Return [x, y] of the center of cell containing provided text 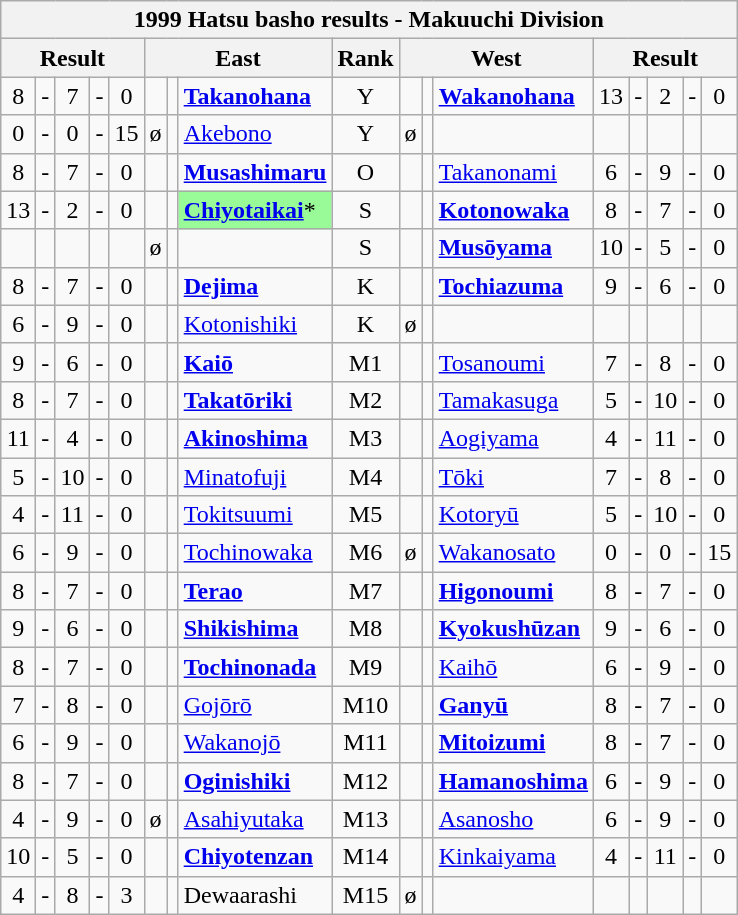
Hamanoshima [513, 781]
Takanohana [255, 96]
Kotoryū [513, 515]
Chiyotaikai* [255, 210]
Wakanosato [513, 553]
Tochinowaka [255, 553]
M12 [366, 781]
Kinkaiyama [513, 857]
Takatōriki [255, 400]
Chiyotenzan [255, 857]
Kaihō [513, 667]
M14 [366, 857]
Gojōrō [255, 705]
Kyokushūzan [513, 629]
Minatofuji [255, 477]
Wakanojō [255, 743]
Asahiyutaka [255, 819]
1999 Hatsu basho results - Makuuchi Division [369, 20]
Oginishiki [255, 781]
O [366, 172]
Tōki [513, 477]
M9 [366, 667]
M15 [366, 895]
Higonoumi [513, 591]
M1 [366, 362]
Tochinonada [255, 667]
Mitoizumi [513, 743]
Akebono [255, 134]
East [238, 58]
Ganyū [513, 705]
M2 [366, 400]
Shikishima [255, 629]
Aogiyama [513, 438]
Terao [255, 591]
Asanosho [513, 819]
Takanonami [513, 172]
Wakanohana [513, 96]
M4 [366, 477]
Tosanoumi [513, 362]
Tochiazuma [513, 286]
Kotonishiki [255, 324]
M3 [366, 438]
Akinoshima [255, 438]
Musashimaru [255, 172]
Tamakasuga [513, 400]
Tokitsuumi [255, 515]
M7 [366, 591]
Rank [366, 58]
M11 [366, 743]
West [496, 58]
M6 [366, 553]
M5 [366, 515]
Kaiō [255, 362]
M10 [366, 705]
Dejima [255, 286]
M8 [366, 629]
M13 [366, 819]
Kotonowaka [513, 210]
Dewaarashi [255, 895]
3 [126, 895]
Musōyama [513, 248]
